Identify which cell holds the provided text, then report its [X, Y] central coordinate. 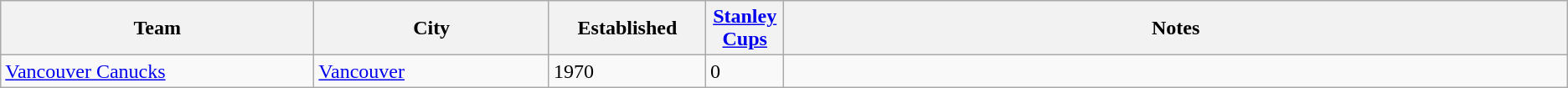
0 [745, 71]
Vancouver Canucks [157, 71]
Team [157, 28]
City [432, 28]
1970 [627, 71]
Vancouver [432, 71]
Established [627, 28]
Notes [1176, 28]
Stanley Cups [745, 28]
